From the cell containing the given text, extract its center point as [X, Y] coordinate. 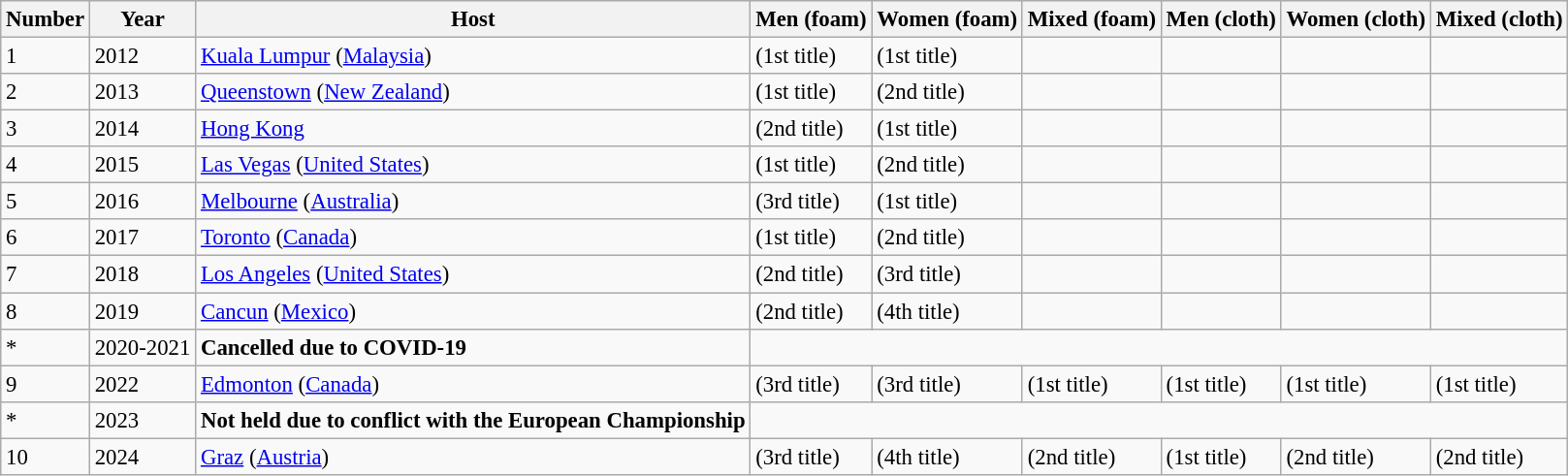
3 [46, 129]
Edmonton (Canada) [473, 384]
Melbourne (Australia) [473, 202]
Host [473, 19]
4 [46, 165]
Toronto (Canada) [473, 238]
2 [46, 92]
2018 [142, 274]
Men (foam) [811, 19]
2023 [142, 420]
Queenstown (New Zealand) [473, 92]
2015 [142, 165]
2020-2021 [142, 347]
5 [46, 202]
Cancun (Mexico) [473, 311]
Not held due to conflict with the European Championship [473, 420]
Year [142, 19]
7 [46, 274]
2013 [142, 92]
1 [46, 56]
Hong Kong [473, 129]
Graz (Austria) [473, 457]
9 [46, 384]
6 [46, 238]
Mixed (cloth) [1499, 19]
Mixed (foam) [1092, 19]
2014 [142, 129]
Women (foam) [946, 19]
2016 [142, 202]
Los Angeles (United States) [473, 274]
Number [46, 19]
2024 [142, 457]
2012 [142, 56]
Kuala Lumpur (Malaysia) [473, 56]
Women (cloth) [1356, 19]
10 [46, 457]
2019 [142, 311]
Men (cloth) [1221, 19]
2022 [142, 384]
2017 [142, 238]
8 [46, 311]
Las Vegas (United States) [473, 165]
Cancelled due to COVID-19 [473, 347]
